Output the [x, y] coordinate of the center of the cell containing the given text.  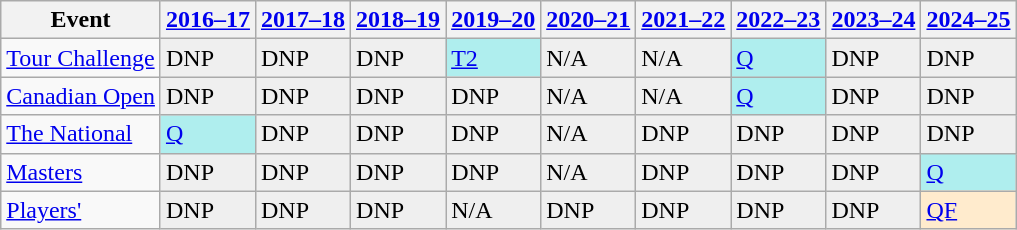
2017–18 [302, 20]
2018–19 [398, 20]
2019–20 [494, 20]
2021–22 [684, 20]
2022–23 [778, 20]
2024–25 [968, 20]
Players' [81, 210]
Tour Challenge [81, 58]
Canadian Open [81, 96]
Masters [81, 172]
2023–24 [874, 20]
2016–17 [208, 20]
Event [81, 20]
2020–21 [588, 20]
QF [968, 210]
T2 [494, 58]
The National [81, 134]
